Provide the (x, y) coordinate of the cell's center where the given text is located.  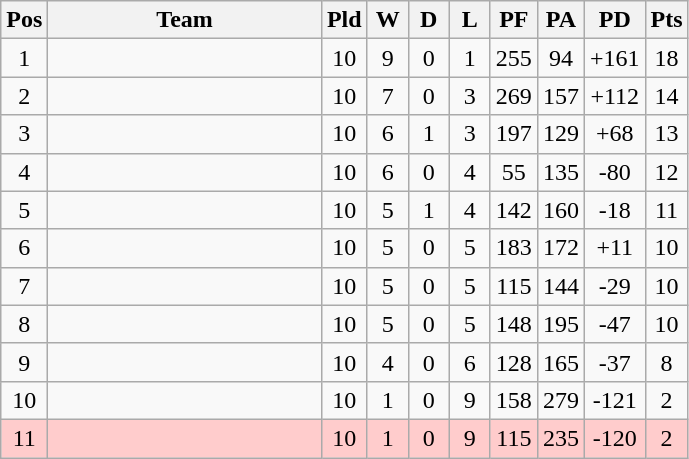
-47 (614, 324)
PA (560, 20)
160 (560, 210)
165 (560, 362)
PD (614, 20)
+161 (614, 58)
L (470, 20)
172 (560, 248)
12 (666, 172)
Pld (344, 20)
Pos (24, 20)
+112 (614, 96)
-29 (614, 286)
+11 (614, 248)
-121 (614, 400)
-18 (614, 210)
183 (514, 248)
-80 (614, 172)
Pts (666, 20)
197 (514, 134)
PF (514, 20)
235 (560, 438)
135 (560, 172)
13 (666, 134)
279 (560, 400)
157 (560, 96)
142 (514, 210)
269 (514, 96)
94 (560, 58)
D (428, 20)
-120 (614, 438)
W (388, 20)
-37 (614, 362)
+68 (614, 134)
195 (560, 324)
144 (560, 286)
128 (514, 362)
Team (185, 20)
55 (514, 172)
129 (560, 134)
148 (514, 324)
18 (666, 58)
14 (666, 96)
255 (514, 58)
158 (514, 400)
